Pinpoint the cell where the given text exists, returning its (X, Y) midpoint coordinate. 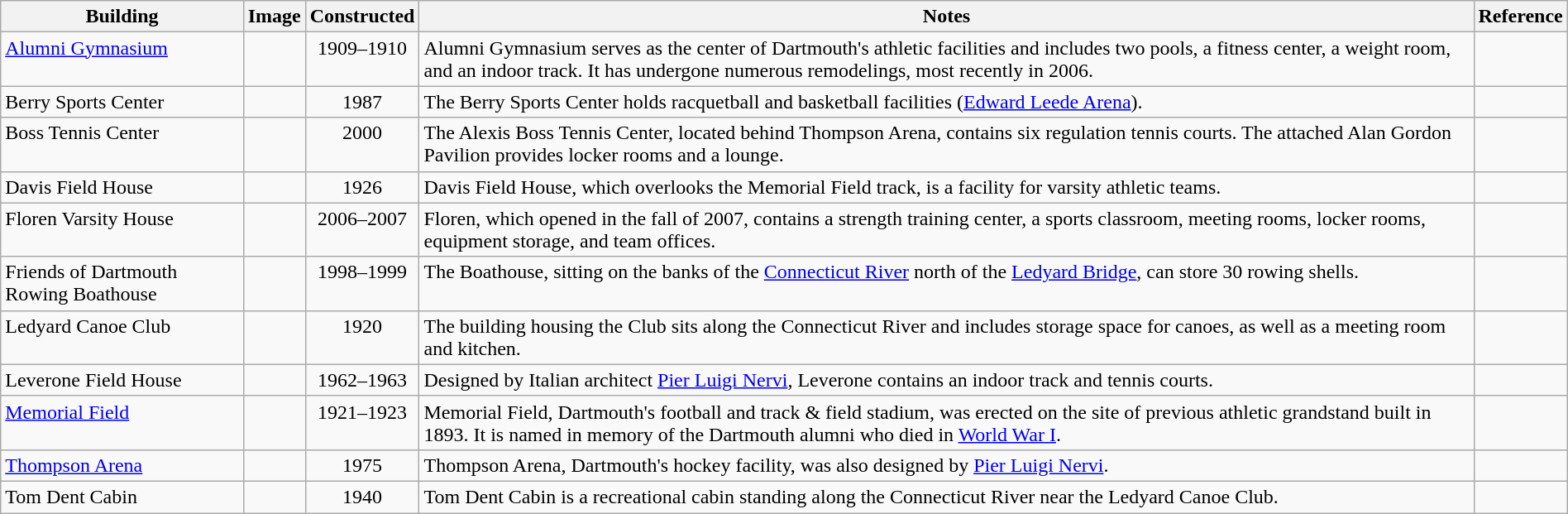
1962–1963 (362, 380)
2000 (362, 144)
Ledyard Canoe Club (122, 338)
1975 (362, 465)
Leverone Field House (122, 380)
Floren Varsity House (122, 230)
The Boathouse, sitting on the banks of the Connecticut River north of the Ledyard Bridge, can store 30 rowing shells. (946, 283)
1909–1910 (362, 60)
Memorial Field (122, 422)
The Berry Sports Center holds racquetball and basketball facilities (Edward Leede Arena). (946, 102)
1987 (362, 102)
Davis Field House (122, 187)
Building (122, 17)
Tom Dent Cabin is a recreational cabin standing along the Connecticut River near the Ledyard Canoe Club. (946, 497)
Friends of Dartmouth Rowing Boathouse (122, 283)
1921–1923 (362, 422)
1926 (362, 187)
2006–2007 (362, 230)
Constructed (362, 17)
Image (275, 17)
1940 (362, 497)
Designed by Italian architect Pier Luigi Nervi, Leverone contains an indoor track and tennis courts. (946, 380)
Boss Tennis Center (122, 144)
Berry Sports Center (122, 102)
Alumni Gymnasium (122, 60)
The building housing the Club sits along the Connecticut River and includes storage space for canoes, as well as a meeting room and kitchen. (946, 338)
Reference (1520, 17)
Tom Dent Cabin (122, 497)
1998–1999 (362, 283)
Thompson Arena, Dartmouth's hockey facility, was also designed by Pier Luigi Nervi. (946, 465)
1920 (362, 338)
Thompson Arena (122, 465)
Notes (946, 17)
Davis Field House, which overlooks the Memorial Field track, is a facility for varsity athletic teams. (946, 187)
